Provide the [X, Y] coordinate of the cell's center where the given text is located.  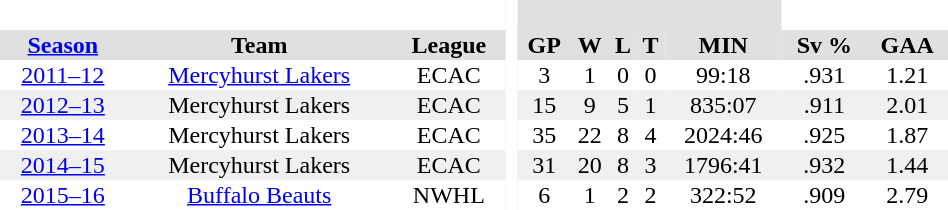
Season [63, 45]
.925 [824, 135]
L [622, 45]
20 [590, 165]
322:52 [723, 195]
1796:41 [723, 165]
T [650, 45]
.909 [824, 195]
GP [544, 45]
99:18 [723, 75]
2013–14 [63, 135]
MIN [723, 45]
NWHL [449, 195]
6 [544, 195]
2012–13 [63, 105]
2.01 [907, 105]
1.87 [907, 135]
1.21 [907, 75]
League [449, 45]
Sv % [824, 45]
Buffalo Beauts [260, 195]
2014–15 [63, 165]
9 [590, 105]
5 [622, 105]
1.44 [907, 165]
2015–16 [63, 195]
W [590, 45]
835:07 [723, 105]
15 [544, 105]
35 [544, 135]
2.79 [907, 195]
4 [650, 135]
31 [544, 165]
GAA [907, 45]
.911 [824, 105]
Team [260, 45]
2024:46 [723, 135]
.931 [824, 75]
2011–12 [63, 75]
.932 [824, 165]
22 [590, 135]
